Pinpoint the cell where the given text exists, returning its (x, y) midpoint coordinate. 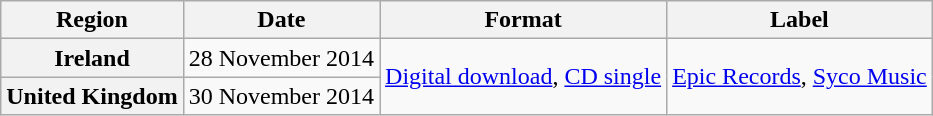
Format (524, 20)
Region (92, 20)
United Kingdom (92, 96)
28 November 2014 (281, 58)
30 November 2014 (281, 96)
Digital download, CD single (524, 77)
Date (281, 20)
Label (800, 20)
Ireland (92, 58)
Epic Records, Syco Music (800, 77)
